Return (x, y) of the center of cell containing provided text 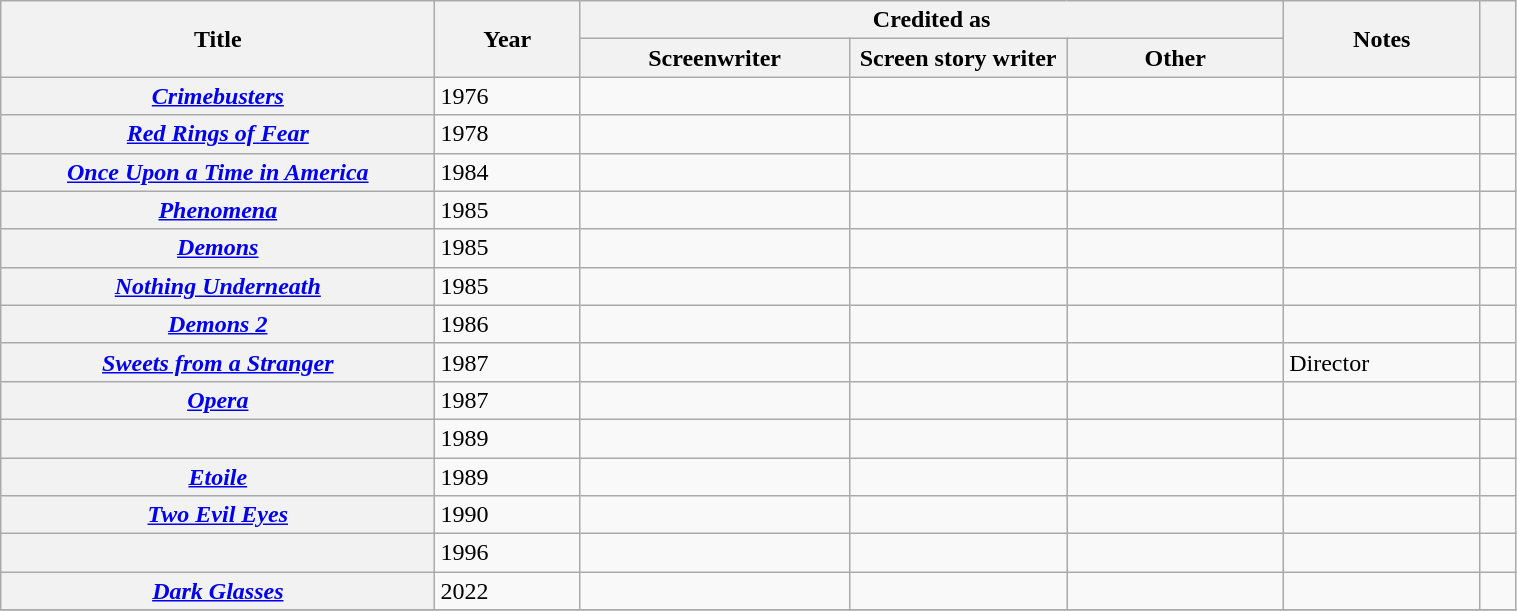
1976 (508, 96)
Demons (218, 248)
Other (1176, 58)
Etoile (218, 477)
Once Upon a Time in America (218, 172)
Title (218, 39)
Year (508, 39)
Screen story writer (958, 58)
Two Evil Eyes (218, 515)
1978 (508, 134)
Notes (1382, 39)
Screenwriter (715, 58)
Demons 2 (218, 324)
Credited as (932, 20)
1996 (508, 553)
Phenomena (218, 210)
1990 (508, 515)
2022 (508, 591)
Opera (218, 400)
Dark Glasses (218, 591)
Red Rings of Fear (218, 134)
Crimebusters (218, 96)
Director (1382, 362)
1984 (508, 172)
1986 (508, 324)
Sweets from a Stranger (218, 362)
Nothing Underneath (218, 286)
